Return (X, Y) of the center of cell containing provided text 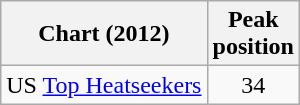
Peakposition (253, 34)
34 (253, 85)
Chart (2012) (104, 34)
US Top Heatseekers (104, 85)
